For the text-containing cell, return its midpoint in [x, y] coordinate format. 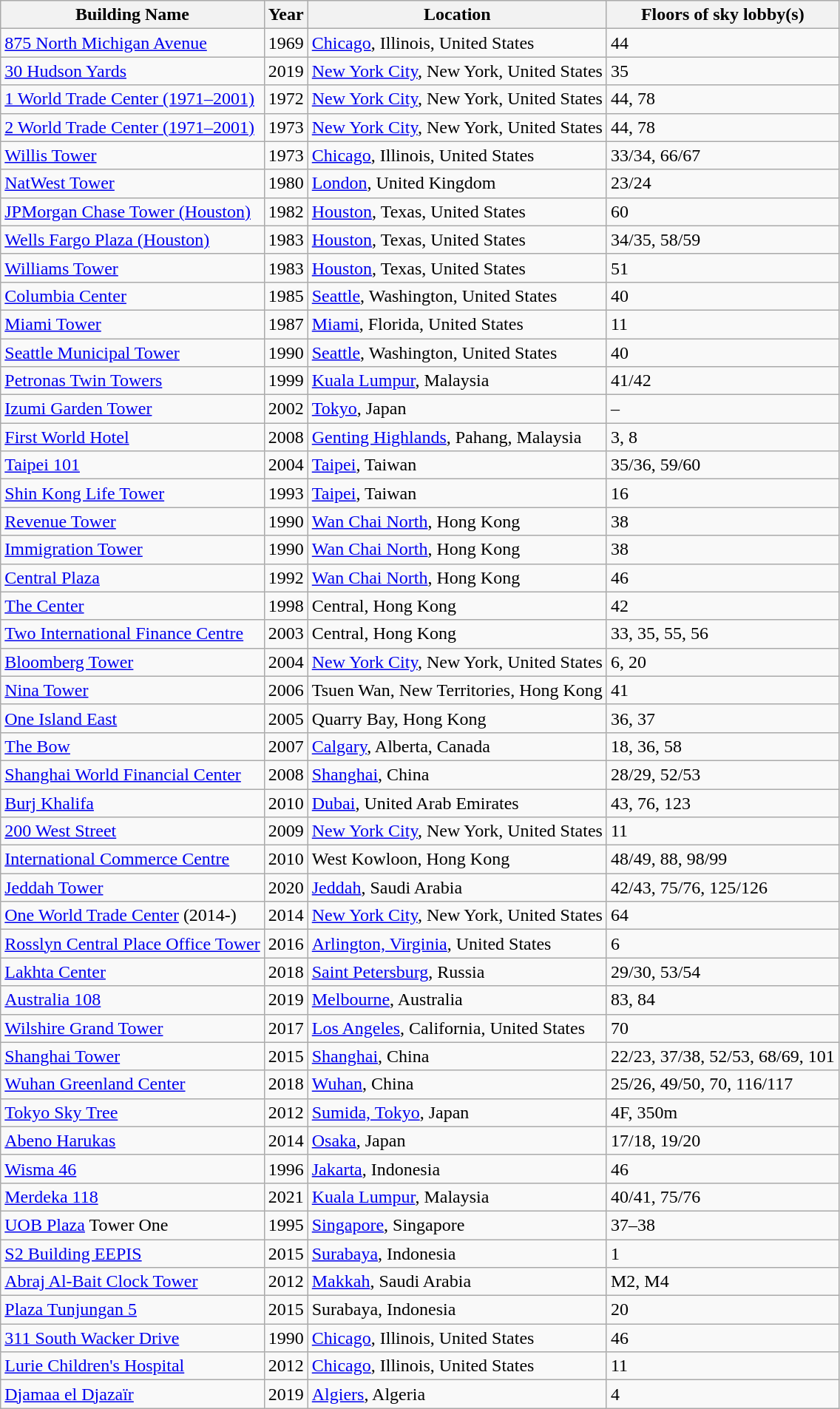
International Commerce Centre [132, 859]
37–38 [722, 1225]
16 [722, 493]
28/29, 52/53 [722, 774]
JPMorgan Chase Tower (Houston) [132, 212]
Wells Fargo Plaza (Houston) [132, 240]
1996 [285, 1169]
Calgary, Alberta, Canada [457, 746]
Jakarta, Indonesia [457, 1169]
Miami Tower [132, 324]
1999 [285, 381]
3, 8 [722, 437]
Tokyo Sky Tree [132, 1112]
Lakhta Center [132, 972]
17/18, 19/20 [722, 1141]
One Island East [132, 718]
Los Angeles, California, United States [457, 1028]
Wuhan Greenland Center [132, 1084]
2009 [285, 831]
1980 [285, 183]
42 [722, 606]
35/36, 59/60 [722, 465]
875 North Michigan Avenue [132, 43]
Singapore, Singapore [457, 1225]
Miami, Florida, United States [457, 324]
Bloomberg Tower [132, 662]
35 [722, 71]
1969 [285, 43]
Sumida, Tokyo, Japan [457, 1112]
311 South Wacker Drive [132, 1338]
Arlington, Virginia, United States [457, 944]
Jeddah Tower [132, 888]
1987 [285, 324]
Plaza Tunjungan 5 [132, 1310]
Izumi Garden Tower [132, 409]
70 [722, 1028]
Columbia Center [132, 296]
1982 [285, 212]
Dubai, United Arab Emirates [457, 803]
2002 [285, 409]
First World Hotel [132, 437]
Jeddah, Saudi Arabia [457, 888]
64 [722, 916]
Tokyo, Japan [457, 409]
M2, M4 [722, 1282]
Algiers, Algeria [457, 1394]
Location [457, 15]
1993 [285, 493]
4F, 350m [722, 1112]
UOB Plaza Tower One [132, 1225]
Makkah, Saudi Arabia [457, 1282]
2005 [285, 718]
One World Trade Center (2014-) [132, 916]
83, 84 [722, 1000]
Melbourne, Australia [457, 1000]
1985 [285, 296]
Quarry Bay, Hong Kong [457, 718]
Willis Tower [132, 155]
Wuhan, China [457, 1084]
Australia 108 [132, 1000]
33, 35, 55, 56 [722, 634]
60 [722, 212]
2020 [285, 888]
2021 [285, 1197]
2016 [285, 944]
Central Plaza [132, 578]
Merdeka 118 [132, 1197]
Petronas Twin Towers [132, 381]
Wilshire Grand Tower [132, 1028]
S2 Building EEPIS [132, 1254]
1998 [285, 606]
1992 [285, 578]
Djamaa el Djazaïr [132, 1394]
18, 36, 58 [722, 746]
Seattle Municipal Tower [132, 353]
Two International Finance Centre [132, 634]
Tsuen Wan, New Territories, Hong Kong [457, 690]
2007 [285, 746]
41 [722, 690]
1 [722, 1254]
1995 [285, 1225]
33/34, 66/67 [722, 155]
Taipei 101 [132, 465]
Osaka, Japan [457, 1141]
25/26, 49/50, 70, 116/117 [722, 1084]
2006 [285, 690]
Year [285, 15]
Shanghai Tower [132, 1056]
Floors of sky lobby(s) [722, 15]
The Center [132, 606]
London, United Kingdom [457, 183]
42/43, 75/76, 125/126 [722, 888]
The Bow [132, 746]
36, 37 [722, 718]
Abeno Harukas [132, 1141]
2003 [285, 634]
Wisma 46 [132, 1169]
1 World Trade Center (1971–2001) [132, 99]
6, 20 [722, 662]
Lurie Children's Hospital [132, 1366]
– [722, 409]
43, 76, 123 [722, 803]
40/41, 75/76 [722, 1197]
NatWest Tower [132, 183]
Revenue Tower [132, 521]
Williams Tower [132, 268]
200 West Street [132, 831]
20 [722, 1310]
Genting Highlands, Pahang, Malaysia [457, 437]
West Kowloon, Hong Kong [457, 859]
Burj Khalifa [132, 803]
Rosslyn Central Place Office Tower [132, 944]
Abraj Al-Bait Clock Tower [132, 1282]
1972 [285, 99]
6 [722, 944]
Nina Tower [132, 690]
Immigration Tower [132, 550]
Building Name [132, 15]
30 Hudson Yards [132, 71]
48/49, 88, 98/99 [722, 859]
22/23, 37/38, 52/53, 68/69, 101 [722, 1056]
44 [722, 43]
2 World Trade Center (1971–2001) [132, 127]
4 [722, 1394]
34/35, 58/59 [722, 240]
41/42 [722, 381]
Saint Petersburg, Russia [457, 972]
Shin Kong Life Tower [132, 493]
Shanghai World Financial Center [132, 774]
2017 [285, 1028]
51 [722, 268]
23/24 [722, 183]
29/30, 53/54 [722, 972]
